Detect which cell encompasses the target text, then output its (x, y) center coordinate. 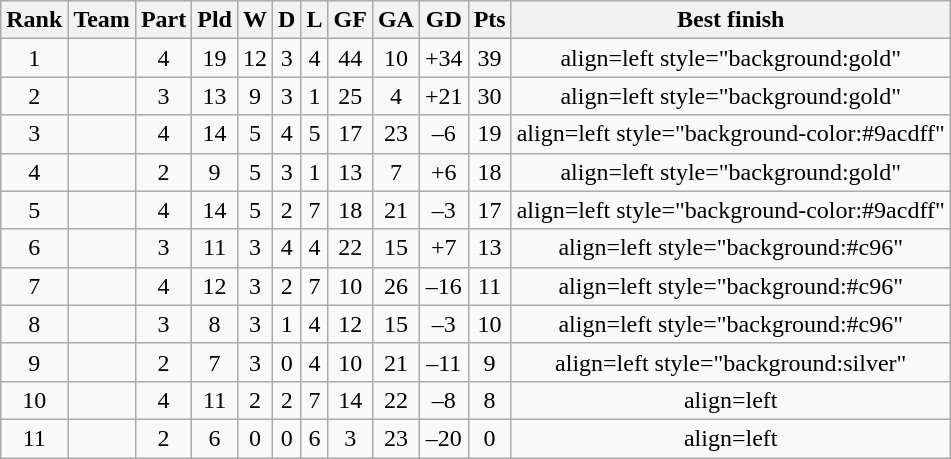
–16 (444, 286)
+34 (444, 58)
+6 (444, 172)
+21 (444, 96)
–8 (444, 400)
Best finish (730, 20)
Rank (34, 20)
Pts (490, 20)
D (287, 20)
GA (396, 20)
GF (350, 20)
Team (102, 20)
–20 (444, 438)
26 (396, 286)
Part (163, 20)
25 (350, 96)
–6 (444, 134)
30 (490, 96)
–11 (444, 362)
L (314, 20)
GD (444, 20)
Pld (215, 20)
39 (490, 58)
W (254, 20)
align=left style="background:silver" (730, 362)
+7 (444, 248)
44 (350, 58)
